For the text-containing cell, return its midpoint in (X, Y) coordinate format. 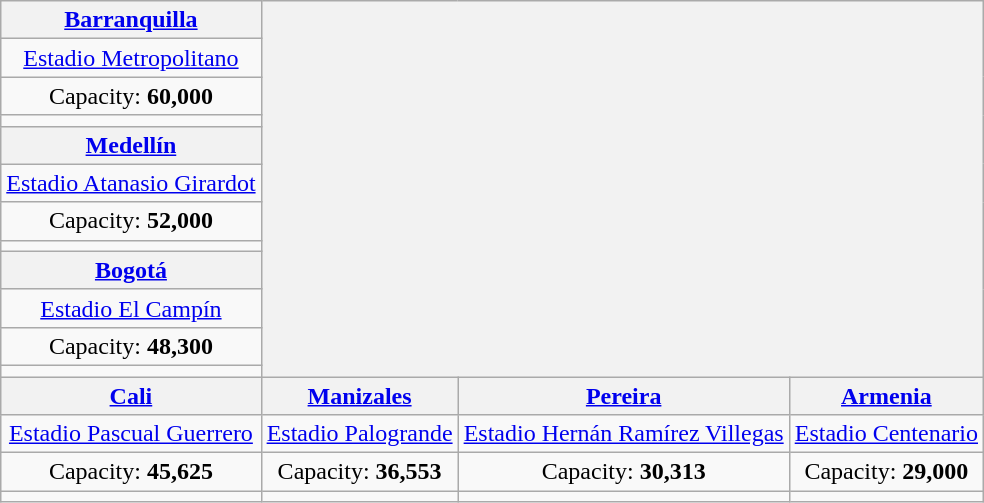
Capacity: 60,000 (131, 96)
Medellín (131, 145)
Estadio Palogrande (360, 434)
Cali (131, 395)
Estadio Hernán Ramírez Villegas (624, 434)
Capacity: 36,553 (360, 472)
Capacity: 48,300 (131, 346)
Bogotá (131, 270)
Estadio Pascual Guerrero (131, 434)
Estadio Centenario (886, 434)
Estadio Atanasio Girardot (131, 183)
Estadio Metropolitano (131, 58)
Armenia (886, 395)
Estadio El Campín (131, 308)
Pereira (624, 395)
Barranquilla (131, 20)
Manizales (360, 395)
Capacity: 52,000 (131, 221)
Capacity: 45,625 (131, 472)
Capacity: 30,313 (624, 472)
Capacity: 29,000 (886, 472)
